Scan for the cell matching the given text and deliver its (X, Y) coordinate at center. 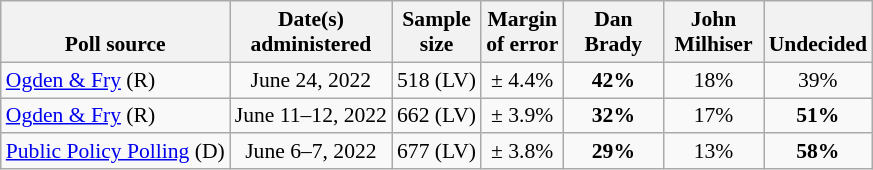
13% (713, 152)
Undecided (818, 32)
677 (LV) (436, 152)
JohnMilhiser (713, 32)
± 3.8% (522, 152)
32% (613, 116)
662 (LV) (436, 116)
518 (LV) (436, 80)
51% (818, 116)
39% (818, 80)
17% (713, 116)
Samplesize (436, 32)
29% (613, 152)
± 3.9% (522, 116)
± 4.4% (522, 80)
Marginof error (522, 32)
42% (613, 80)
Date(s)administered (311, 32)
Public Policy Polling (D) (116, 152)
18% (713, 80)
June 24, 2022 (311, 80)
Poll source (116, 32)
DanBrady (613, 32)
June 6–7, 2022 (311, 152)
58% (818, 152)
June 11–12, 2022 (311, 116)
